Scan for the cell matching the given text and deliver its (X, Y) coordinate at center. 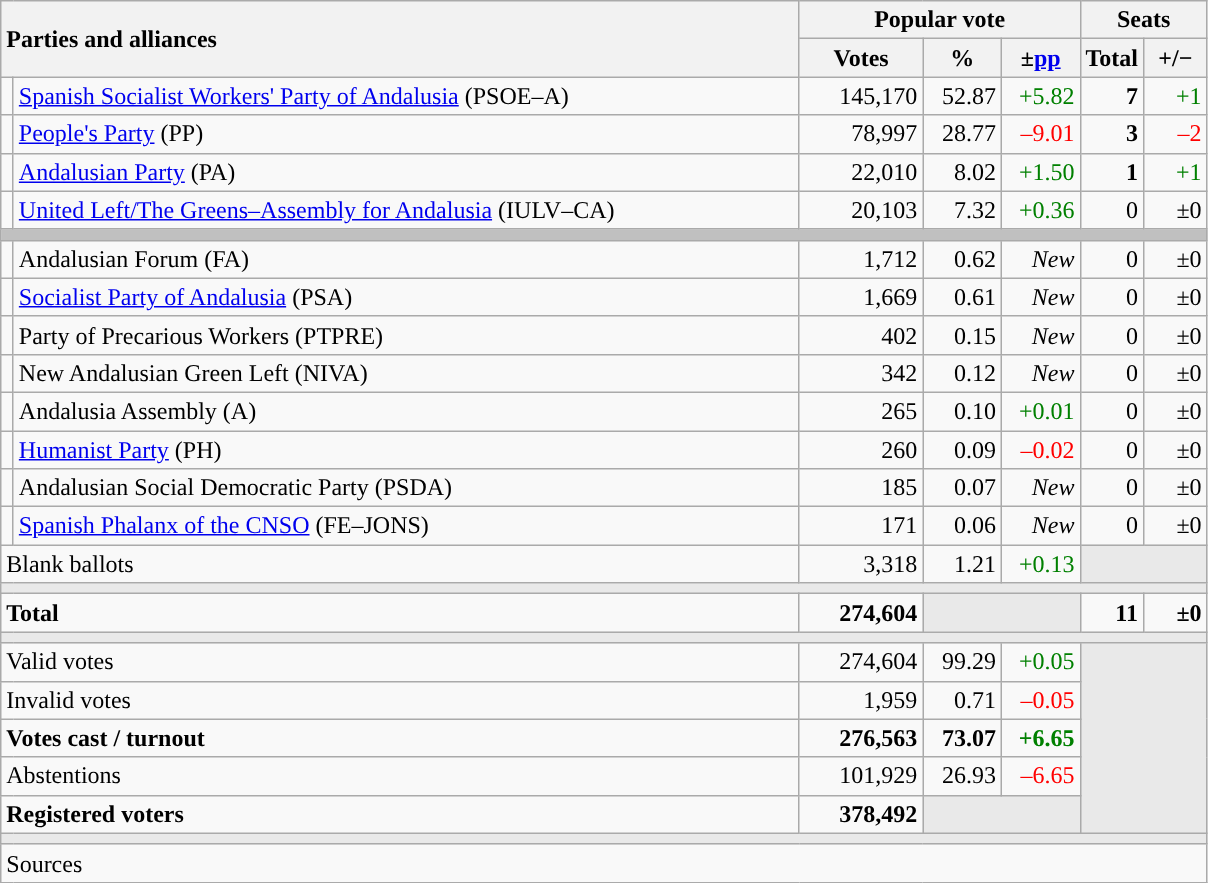
1,959 (861, 700)
+1.50 (1040, 172)
171 (861, 526)
28.77 (962, 134)
–0.05 (1040, 700)
Blank ballots (400, 564)
Socialist Party of Andalusia (PSA) (406, 297)
Andalusia Assembly (A) (406, 411)
People's Party (PP) (406, 134)
101,929 (861, 776)
Party of Precarious Workers (PTPRE) (406, 335)
0.62 (962, 259)
Registered voters (400, 814)
0.61 (962, 297)
±pp (1040, 58)
0.71 (962, 700)
8.02 (962, 172)
26.93 (962, 776)
% (962, 58)
52.87 (962, 96)
145,170 (861, 96)
Andalusian Forum (FA) (406, 259)
0.15 (962, 335)
Humanist Party (PH) (406, 449)
Parties and alliances (400, 39)
Invalid votes (400, 700)
0.07 (962, 488)
–0.02 (1040, 449)
Valid votes (400, 662)
73.07 (962, 738)
11 (1112, 613)
0.10 (962, 411)
20,103 (861, 210)
22,010 (861, 172)
–9.01 (1040, 134)
1 (1112, 172)
342 (861, 373)
265 (861, 411)
1,712 (861, 259)
Sources (604, 863)
Spanish Socialist Workers' Party of Andalusia (PSOE–A) (406, 96)
260 (861, 449)
Votes (861, 58)
7.32 (962, 210)
7 (1112, 96)
+/− (1176, 58)
+0.13 (1040, 564)
3,318 (861, 564)
–6.65 (1040, 776)
+6.65 (1040, 738)
185 (861, 488)
Andalusian Party (PA) (406, 172)
Votes cast / turnout (400, 738)
+5.82 (1040, 96)
+0.05 (1040, 662)
0.06 (962, 526)
1.21 (962, 564)
United Left/The Greens–Assembly for Andalusia (IULV–CA) (406, 210)
0.09 (962, 449)
Spanish Phalanx of the CNSO (FE–JONS) (406, 526)
3 (1112, 134)
New Andalusian Green Left (NIVA) (406, 373)
402 (861, 335)
–2 (1176, 134)
378,492 (861, 814)
1,669 (861, 297)
0.12 (962, 373)
Popular vote (940, 20)
276,563 (861, 738)
+0.01 (1040, 411)
Seats (1144, 20)
Abstentions (400, 776)
+0.36 (1040, 210)
Andalusian Social Democratic Party (PSDA) (406, 488)
99.29 (962, 662)
78,997 (861, 134)
